Return the (X, Y) coordinate for the center point of the cell that contains the specified text.  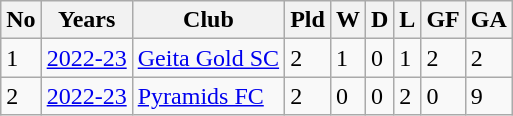
D (379, 20)
Pld (308, 20)
Years (86, 20)
GA (488, 20)
9 (488, 96)
W (348, 20)
Geita Gold SC (208, 58)
Club (208, 20)
Pyramids FC (208, 96)
GF (443, 20)
No (21, 20)
L (408, 20)
